Find where the given text appears and provide that cell's center as (X, Y) coordinate. 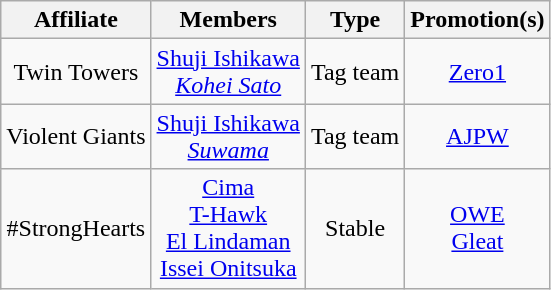
#StrongHearts (76, 228)
Type (354, 20)
CimaT-HawkEl LindamanIssei Onitsuka (228, 228)
Violent Giants (76, 136)
Zero1 (478, 72)
Members (228, 20)
Shuji IshikawaSuwama (228, 136)
Affiliate (76, 20)
Stable (354, 228)
AJPW (478, 136)
OWEGleat (478, 228)
Shuji IshikawaKohei Sato (228, 72)
Twin Towers (76, 72)
Promotion(s) (478, 20)
